Scan for the cell matching the given text and deliver its (X, Y) coordinate at center. 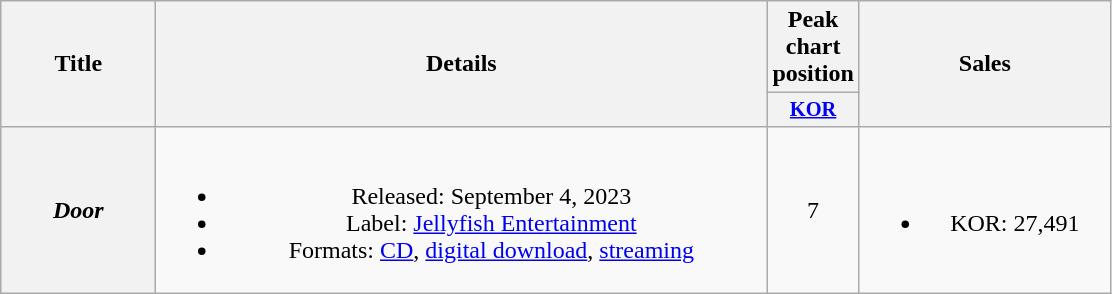
Door (78, 210)
KOR (813, 110)
7 (813, 210)
Sales (984, 64)
Released: September 4, 2023Label: Jellyfish EntertainmentFormats: CD, digital download, streaming (462, 210)
Details (462, 64)
KOR: 27,491 (984, 210)
Title (78, 64)
Peak chart position (813, 47)
